Find where the given text appears and provide that cell's center as [x, y] coordinate. 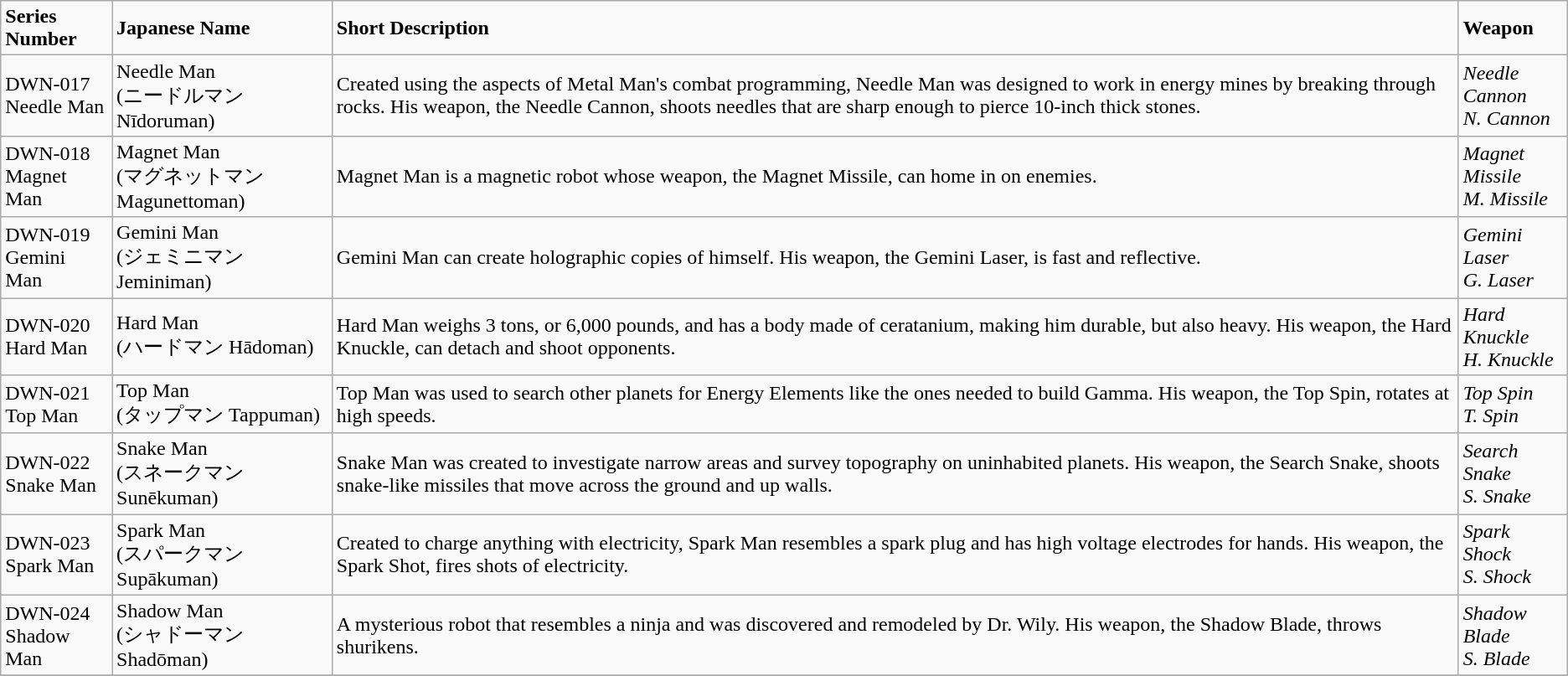
DWN-019Gemini Man [57, 258]
Series Number [57, 28]
Needle Man(ニードルマン Nīdoruman) [223, 95]
DWN-022Snake Man [57, 474]
DWN-024Shadow Man [57, 635]
Top SpinT. Spin [1513, 405]
Needle CannonN. Cannon [1513, 95]
Magnet Man(マグネットマン Magunettoman) [223, 176]
Magnet MissileM. Missile [1513, 176]
Snake Man(スネークマン Sunēkuman) [223, 474]
Top Man(タップマン Tappuman) [223, 405]
Search SnakeS. Snake [1513, 474]
DWN-023Spark Man [57, 555]
DWN-017Needle Man [57, 95]
Spark ShockS. Shock [1513, 555]
Spark Man(スパークマン Supākuman) [223, 555]
Gemini LaserG. Laser [1513, 258]
Gemini Man can create holographic copies of himself. His weapon, the Gemini Laser, is fast and reflective. [895, 258]
Top Man was used to search other planets for Energy Elements like the ones needed to build Gamma. His weapon, the Top Spin, rotates at high speeds. [895, 405]
DWN-021Top Man [57, 405]
Hard KnuckleH. Knuckle [1513, 337]
Magnet Man is a magnetic robot whose weapon, the Magnet Missile, can home in on enemies. [895, 176]
Short Description [895, 28]
DWN-020Hard Man [57, 337]
DWN-018Magnet Man [57, 176]
Japanese Name [223, 28]
A mysterious robot that resembles a ninja and was discovered and remodeled by Dr. Wily. His weapon, the Shadow Blade, throws shurikens. [895, 635]
Hard Man(ハードマン Hādoman) [223, 337]
Gemini Man(ジェミニマン Jeminiman) [223, 258]
Shadow BladeS. Blade [1513, 635]
Weapon [1513, 28]
Shadow Man(シャドーマン Shadōman) [223, 635]
